Return the (x, y) coordinate for the center point of the cell that contains the specified text.  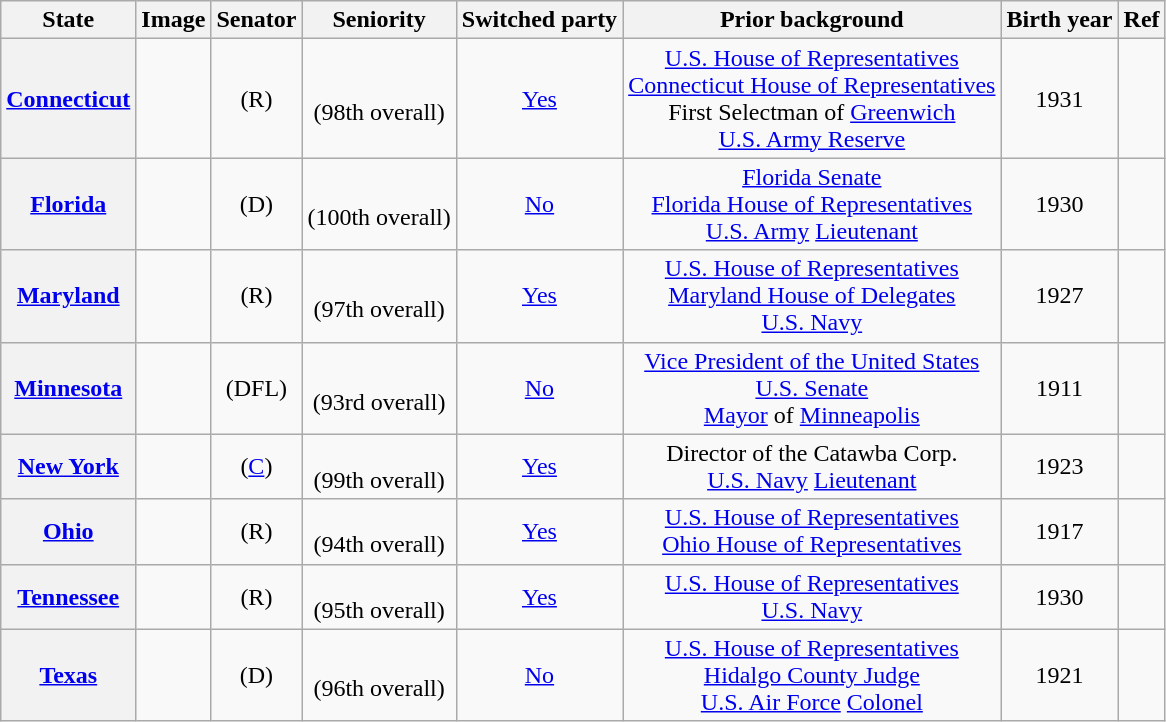
1911 (1060, 388)
Switched party (539, 20)
(100th overall) (379, 204)
Florida (68, 204)
Tennessee (68, 596)
(97th overall) (379, 296)
Maryland (68, 296)
U.S. House of RepresentativesOhio House of Representatives (812, 532)
Ref (1142, 20)
Florida SenateFlorida House of RepresentativesU.S. Army Lieutenant (812, 204)
Prior background (812, 20)
U.S. House of RepresentativesMaryland House of DelegatesU.S. Navy (812, 296)
Ohio (68, 532)
1923 (1060, 466)
(96th overall) (379, 675)
(95th overall) (379, 596)
(99th overall) (379, 466)
1927 (1060, 296)
Connecticut (68, 98)
U.S. House of RepresentativesU.S. Navy (812, 596)
(C) (256, 466)
Birth year (1060, 20)
Seniority (379, 20)
1917 (1060, 532)
U.S. House of RepresentativesHidalgo County JudgeU.S. Air Force Colonel (812, 675)
(98th overall) (379, 98)
1921 (1060, 675)
(94th overall) (379, 532)
Image (174, 20)
(DFL) (256, 388)
(93rd overall) (379, 388)
Minnesota (68, 388)
U.S. House of RepresentativesConnecticut House of RepresentativesFirst Selectman of GreenwichU.S. Army Reserve (812, 98)
Texas (68, 675)
1931 (1060, 98)
Vice President of the United StatesU.S. SenateMayor of Minneapolis (812, 388)
New York (68, 466)
State (68, 20)
Director of the Catawba Corp.U.S. Navy Lieutenant (812, 466)
Senator (256, 20)
